Capture the cell that displays the provided text and extract its (X, Y) central coordinate. 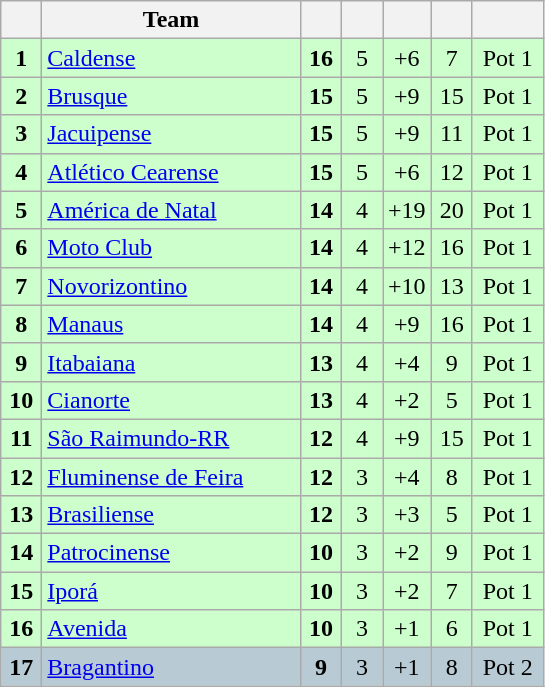
Manaus (172, 324)
Caldense (172, 58)
Moto Club (172, 248)
Bragantino (172, 667)
Cianorte (172, 400)
17 (22, 667)
+12 (406, 248)
Iporá (172, 591)
Novorizontino (172, 286)
+19 (406, 210)
América de Natal (172, 210)
Itabaiana (172, 362)
Patrocinense (172, 553)
+3 (406, 515)
Brasiliense (172, 515)
Team (172, 20)
Fluminense de Feira (172, 477)
Brusque (172, 96)
+10 (406, 286)
Jacuipense (172, 134)
São Raimundo-RR (172, 438)
20 (452, 210)
Atlético Cearense (172, 172)
2 (22, 96)
Pot 2 (508, 667)
1 (22, 58)
Avenida (172, 629)
